Return the [x, y] coordinate for the center point of the cell that contains the specified text.  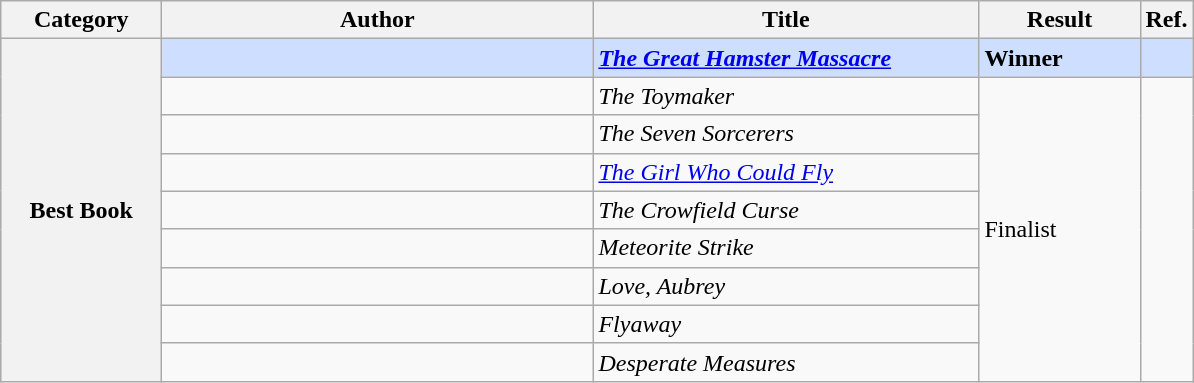
Ref. [1166, 20]
Finalist [1060, 229]
Category [82, 20]
Meteorite Strike [786, 248]
The Great Hamster Massacre [786, 58]
Result [1060, 20]
Winner [1060, 58]
Desperate Measures [786, 362]
Title [786, 20]
The Seven Sorcerers [786, 134]
The Girl Who Could Fly [786, 172]
The Crowfield Curse [786, 210]
The Toymaker [786, 96]
Best Book [82, 210]
Author [378, 20]
Flyaway [786, 324]
Love, Aubrey [786, 286]
